Capture the cell that displays the provided text and extract its [X, Y] central coordinate. 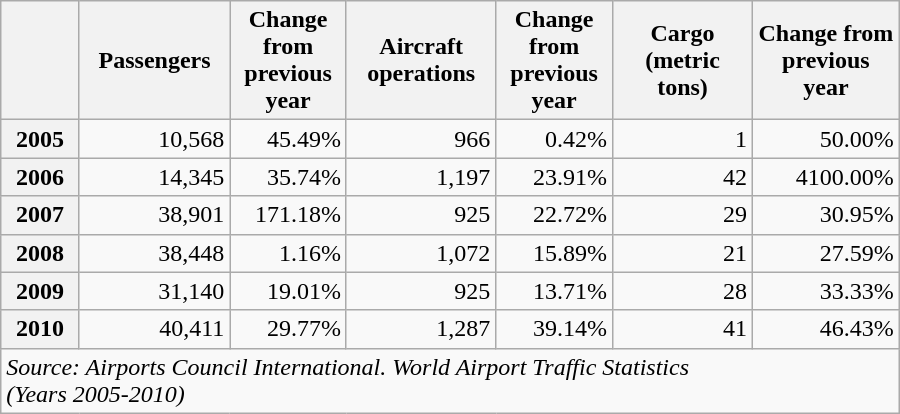
Source: Airports Council International. World Airport Traffic Statistics(Years 2005-2010) [450, 380]
2008 [40, 253]
29 [682, 215]
2010 [40, 329]
2007 [40, 215]
23.91% [554, 177]
50.00% [826, 139]
Aircraft operations [420, 60]
2005 [40, 139]
31,140 [154, 291]
22.72% [554, 215]
966 [420, 139]
28 [682, 291]
39.14% [554, 329]
42 [682, 177]
Cargo(metric tons) [682, 60]
19.01% [288, 291]
27.59% [826, 253]
15.89% [554, 253]
38,901 [154, 215]
1.16% [288, 253]
45.49% [288, 139]
Passengers [154, 60]
1,072 [420, 253]
41 [682, 329]
10,568 [154, 139]
35.74% [288, 177]
2006 [40, 177]
29.77% [288, 329]
38,448 [154, 253]
33.33% [826, 291]
1 [682, 139]
171.18% [288, 215]
0.42% [554, 139]
14,345 [154, 177]
4100.00% [826, 177]
13.71% [554, 291]
1,197 [420, 177]
30.95% [826, 215]
46.43% [826, 329]
21 [682, 253]
2009 [40, 291]
1,287 [420, 329]
40,411 [154, 329]
